Scan for the cell matching the given text and deliver its [X, Y] coordinate at center. 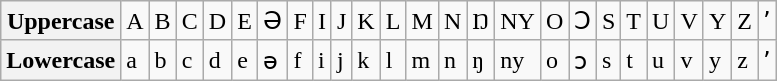
D [217, 21]
S [608, 21]
m [422, 60]
e [245, 60]
ɔ [583, 60]
T [634, 21]
t [634, 60]
ə [272, 60]
N [452, 21]
M [422, 21]
s [608, 60]
n [452, 60]
d [217, 60]
B [162, 21]
j [341, 60]
Y [717, 21]
Ə [272, 21]
k [366, 60]
i [322, 60]
NY [518, 21]
u [661, 60]
y [717, 60]
ŋ [481, 60]
Ŋ [481, 21]
J [341, 21]
L [393, 21]
f [300, 60]
F [300, 21]
Z [745, 21]
Ɔ [583, 21]
U [661, 21]
A [135, 21]
z [745, 60]
b [162, 60]
Lowercase [61, 60]
ny [518, 60]
I [322, 21]
v [689, 60]
O [554, 21]
K [366, 21]
c [190, 60]
a [135, 60]
o [554, 60]
Uppercase [61, 21]
V [689, 21]
E [245, 21]
l [393, 60]
C [190, 21]
